Extract the (X, Y) coordinate from the center of the cell holding the provided text.  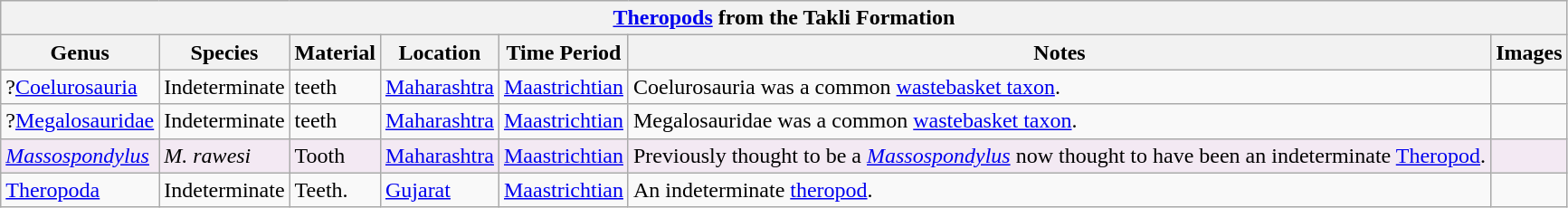
Previously thought to be a Massospondylus now thought to have been an indeterminate Theropod. (1059, 156)
Gujarat (440, 190)
?Coelurosauria (80, 87)
Genus (80, 52)
Coelurosauria was a common wastebasket taxon. (1059, 87)
Theropoda (80, 190)
Massospondylus (80, 156)
?Megalosauridae (80, 121)
Location (440, 52)
Notes (1059, 52)
Theropods from the Takli Formation (784, 18)
Material (335, 52)
Species (224, 52)
Images (1529, 52)
Teeth. (335, 190)
Megalosauridae was a common wastebasket taxon. (1059, 121)
Tooth (335, 156)
M. rawesi (224, 156)
Time Period (563, 52)
An indeterminate theropod. (1059, 190)
